Locate the cell with the specified text and output its (x, y) center coordinate. 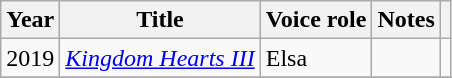
2019 (30, 58)
Voice role (316, 20)
Notes (406, 20)
Year (30, 20)
Title (160, 20)
Kingdom Hearts III (160, 58)
Elsa (316, 58)
